Find where the given text appears and provide that cell's center as (X, Y) coordinate. 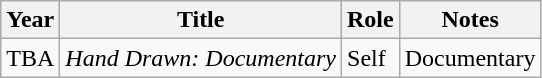
Hand Drawn: Documentary (201, 58)
Self (371, 58)
TBA (30, 58)
Year (30, 20)
Notes (470, 20)
Role (371, 20)
Documentary (470, 58)
Title (201, 20)
